Find where the given text appears and provide that cell's center as (X, Y) coordinate. 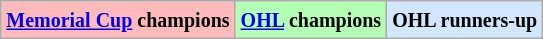
OHL champions (311, 20)
Memorial Cup champions (118, 20)
OHL runners-up (465, 20)
